Search for the cell housing the specified text and yield its [X, Y] center coordinate. 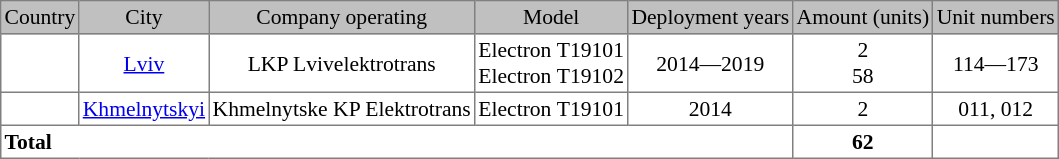
114—173 [996, 63]
Khmelnytskyi [144, 108]
Khmelnytske KP Elektrotrans [342, 108]
Deployment years [710, 18]
2014 [710, 108]
Country [40, 18]
258 [863, 63]
Model [552, 18]
City [144, 18]
LKP Lvivelektrotrans [342, 63]
Total [397, 142]
011, 012 [996, 108]
Electron Т19101 [552, 108]
Lviv [144, 63]
Electron Т19101Electron Т19102 [552, 63]
Unit numbers [996, 18]
Amount (units) [863, 18]
Company operating [342, 18]
2014—2019 [710, 63]
2 [863, 108]
62 [863, 142]
